For the text-containing cell, return its midpoint in [X, Y] coordinate format. 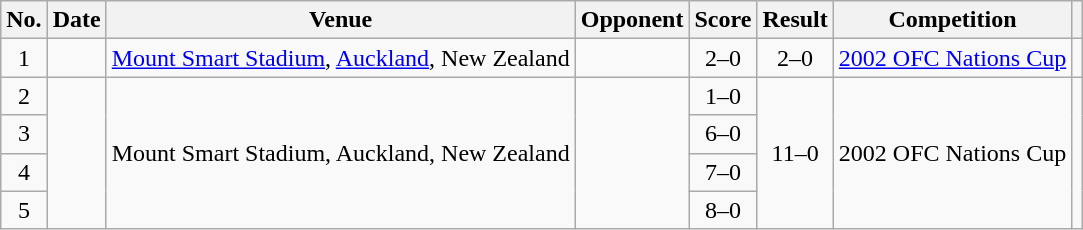
Competition [952, 20]
2 [24, 96]
No. [24, 20]
1–0 [723, 96]
1 [24, 58]
6–0 [723, 134]
Opponent [632, 20]
11–0 [795, 153]
7–0 [723, 172]
3 [24, 134]
4 [24, 172]
Date [76, 20]
Result [795, 20]
Score [723, 20]
5 [24, 210]
8–0 [723, 210]
Venue [340, 20]
